Pinpoint the cell where the given text exists, returning its (X, Y) midpoint coordinate. 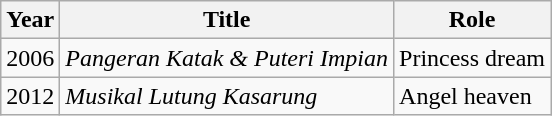
Angel heaven (472, 96)
Pangeran Katak & Puteri Impian (227, 58)
Year (30, 20)
Musikal Lutung Kasarung (227, 96)
Role (472, 20)
Title (227, 20)
2006 (30, 58)
2012 (30, 96)
Princess dream (472, 58)
